From the cell containing the given text, extract its center point as [X, Y] coordinate. 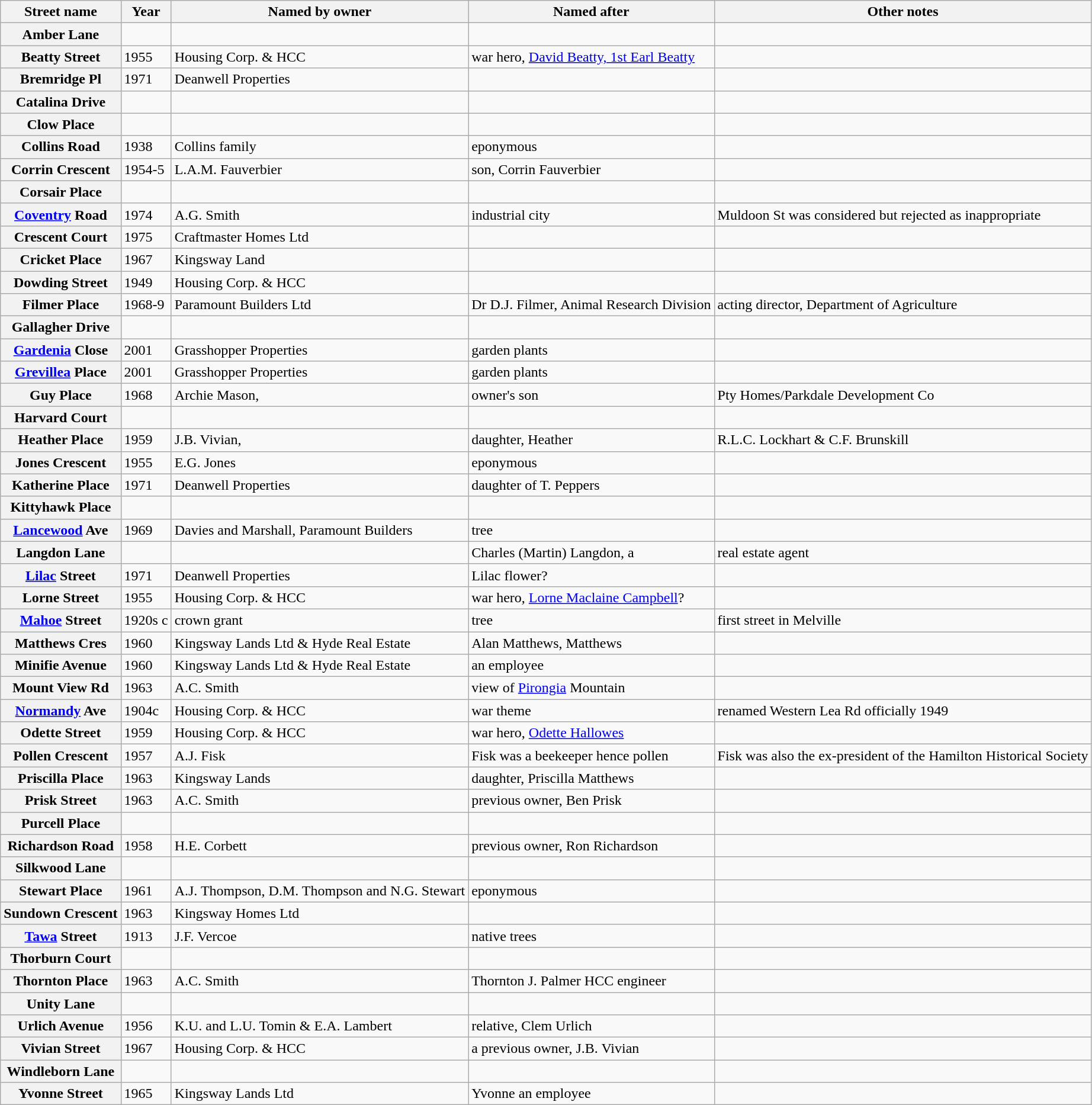
renamed Western Lea Rd officially 1949 [902, 711]
crown grant [320, 620]
Kingsway Homes Ltd [320, 913]
Kingsway Land [320, 259]
1956 [146, 1026]
Dr D.J. Filmer, Animal Research Division [591, 305]
L.A.M. Fauverbier [320, 169]
Muldoon St was considered but rejected as inappropriate [902, 214]
Collins family [320, 147]
Lancewood Ave [60, 530]
Crescent Court [60, 237]
Guy Place [60, 395]
Coventry Road [60, 214]
view of Pirongia Mountain [591, 688]
J.B. Vivian, [320, 440]
Mount View Rd [60, 688]
1961 [146, 891]
Amber Lane [60, 34]
E.G. Jones [320, 462]
real estate agent [902, 552]
Richardson Road [60, 846]
Alan Matthews, Matthews [591, 643]
Thorburn Court [60, 958]
Lilac flower? [591, 575]
Dowding Street [60, 282]
K.U. and L.U. Tomin & E.A. Lambert [320, 1026]
H.E. Corbett [320, 846]
Filmer Place [60, 305]
Priscilla Place [60, 778]
Year [146, 12]
war hero, David Beatty, 1st Earl Beatty [591, 57]
Windleborn Lane [60, 1071]
Yvonne an employee [591, 1094]
1954-5 [146, 169]
war theme [591, 711]
Pollen Crescent [60, 756]
1969 [146, 530]
J.F. Vercoe [320, 936]
Gallagher Drive [60, 327]
1949 [146, 282]
Fisk was also the ex-president of the Hamilton Historical Society [902, 756]
Grevillea Place [60, 372]
daughter, Priscilla Matthews [591, 778]
Mahoe Street [60, 620]
Sundown Crescent [60, 913]
A.J. Thompson, D.M. Thompson and N.G. Stewart [320, 891]
war hero, Odette Hallowes [591, 733]
Bremridge Pl [60, 79]
son, Corrin Fauverbier [591, 169]
previous owner, Ron Richardson [591, 846]
1968 [146, 395]
Kingsway Lands Ltd [320, 1094]
Catalina Drive [60, 102]
Yvonne Street [60, 1094]
1904c [146, 711]
Cricket Place [60, 259]
1958 [146, 846]
Unity Lane [60, 1004]
industrial city [591, 214]
Corrin Crescent [60, 169]
acting director, Department of Agriculture [902, 305]
Pty Homes/Parkdale Development Co [902, 395]
Kittyhawk Place [60, 507]
Katherine Place [60, 485]
Beatty Street [60, 57]
Named by owner [320, 12]
Prisk Street [60, 801]
Silkwood Lane [60, 868]
Jones Crescent [60, 462]
Minifie Avenue [60, 666]
war hero, Lorne Maclaine Campbell? [591, 598]
Matthews Cres [60, 643]
1968-9 [146, 305]
1957 [146, 756]
Archie Mason, [320, 395]
Purcell Place [60, 823]
Stewart Place [60, 891]
1975 [146, 237]
a previous owner, J.B. Vivian [591, 1049]
Charles (Martin) Langdon, a [591, 552]
A.G. Smith [320, 214]
Tawa Street [60, 936]
Fisk was a beekeeper hence pollen [591, 756]
Urlich Avenue [60, 1026]
A.J. Fisk [320, 756]
daughter, Heather [591, 440]
Davies and Marshall, Paramount Builders [320, 530]
Thornton J. Palmer HCC engineer [591, 981]
native trees [591, 936]
Paramount Builders Ltd [320, 305]
an employee [591, 666]
Thornton Place [60, 981]
Other notes [902, 12]
Vivian Street [60, 1049]
Odette Street [60, 733]
1974 [146, 214]
Normandy Ave [60, 711]
Named after [591, 12]
Collins Road [60, 147]
Kingsway Lands [320, 778]
Corsair Place [60, 192]
relative, Clem Urlich [591, 1026]
Clow Place [60, 124]
Lilac Street [60, 575]
Harvard Court [60, 417]
daughter of T. Peppers [591, 485]
previous owner, Ben Prisk [591, 801]
1920s c [146, 620]
Lorne Street [60, 598]
Langdon Lane [60, 552]
owner's son [591, 395]
1913 [146, 936]
Craftmaster Homes Ltd [320, 237]
1965 [146, 1094]
Gardenia Close [60, 350]
first street in Melville [902, 620]
Street name [60, 12]
Heather Place [60, 440]
R.L.C. Lockhart & C.F. Brunskill [902, 440]
1938 [146, 147]
